Return the (x, y) coordinate for the center point of the cell that contains the specified text.  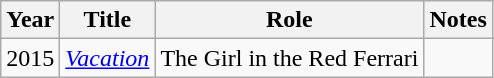
The Girl in the Red Ferrari (290, 58)
Title (108, 20)
Notes (458, 20)
Year (30, 20)
Role (290, 20)
Vacation (108, 58)
2015 (30, 58)
